Return [X, Y] of the center of cell containing provided text 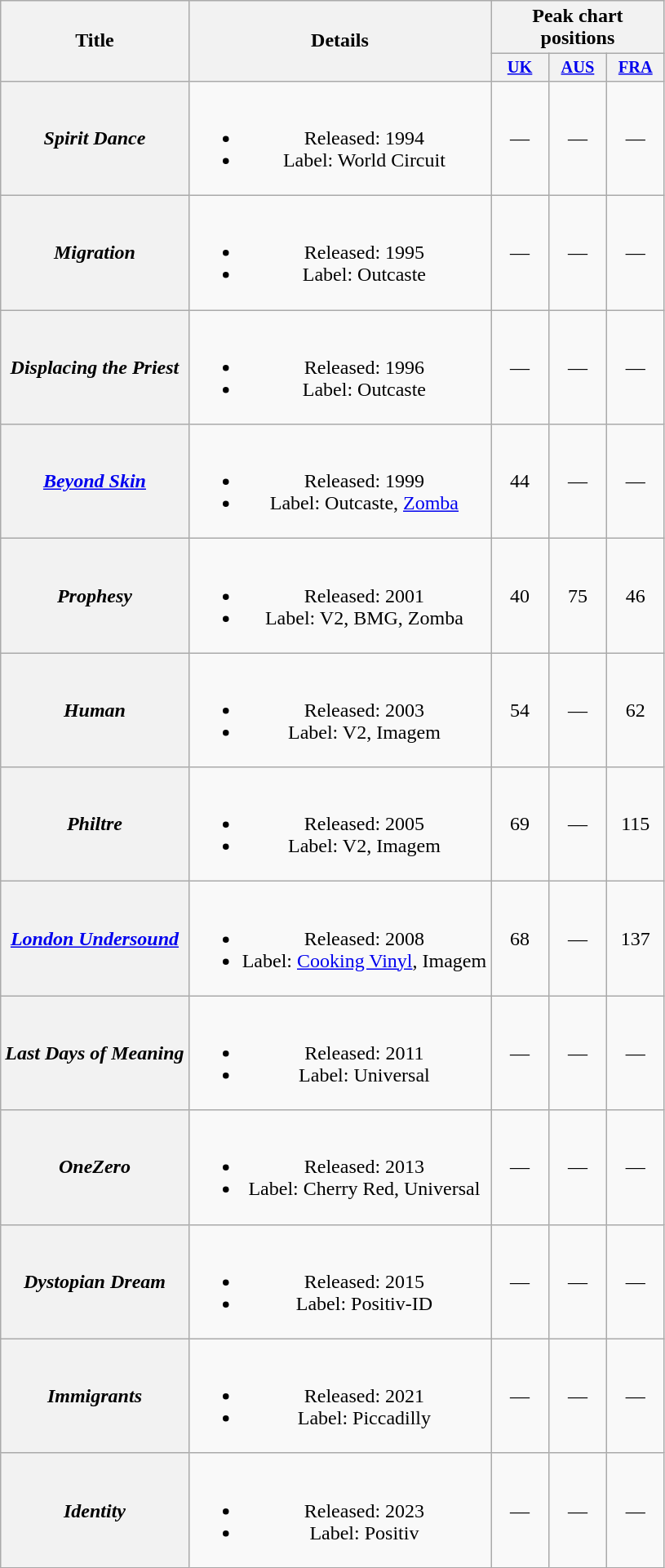
62 [635, 710]
AUS [578, 68]
40 [521, 596]
Released: 1994Label: World Circuit [339, 138]
Identity [95, 1510]
Released: 1996Label: Outcaste [339, 367]
68 [521, 939]
Released: 2011Label: Universal [339, 1053]
Details [339, 41]
Dystopian Dream [95, 1281]
44 [521, 482]
75 [578, 596]
Released: 2005Label: V2, Imagem [339, 824]
Spirit Dance [95, 138]
Released: 2023Label: Positiv [339, 1510]
Prophesy [95, 596]
Migration [95, 253]
69 [521, 824]
Title [95, 41]
Released: 1999Label: Outcaste, Zomba [339, 482]
Displacing the Priest [95, 367]
54 [521, 710]
Released: 2001Label: V2, BMG, Zomba [339, 596]
OneZero [95, 1167]
FRA [635, 68]
137 [635, 939]
Human [95, 710]
Last Days of Meaning [95, 1053]
UK [521, 68]
Released: 2015Label: Positiv-ID [339, 1281]
Released: 2008Label: Cooking Vinyl, Imagem [339, 939]
46 [635, 596]
Released: 2013Label: Cherry Red, Universal [339, 1167]
Peak chart positions [578, 28]
Released: 2021Label: Piccadilly [339, 1396]
Released: 1995Label: Outcaste [339, 253]
Philtre [95, 824]
London Undersound [95, 939]
Released: 2003Label: V2, Imagem [339, 710]
Beyond Skin [95, 482]
115 [635, 824]
Immigrants [95, 1396]
